Determine the [X, Y] coordinate at the center of the cell enclosing the given text.  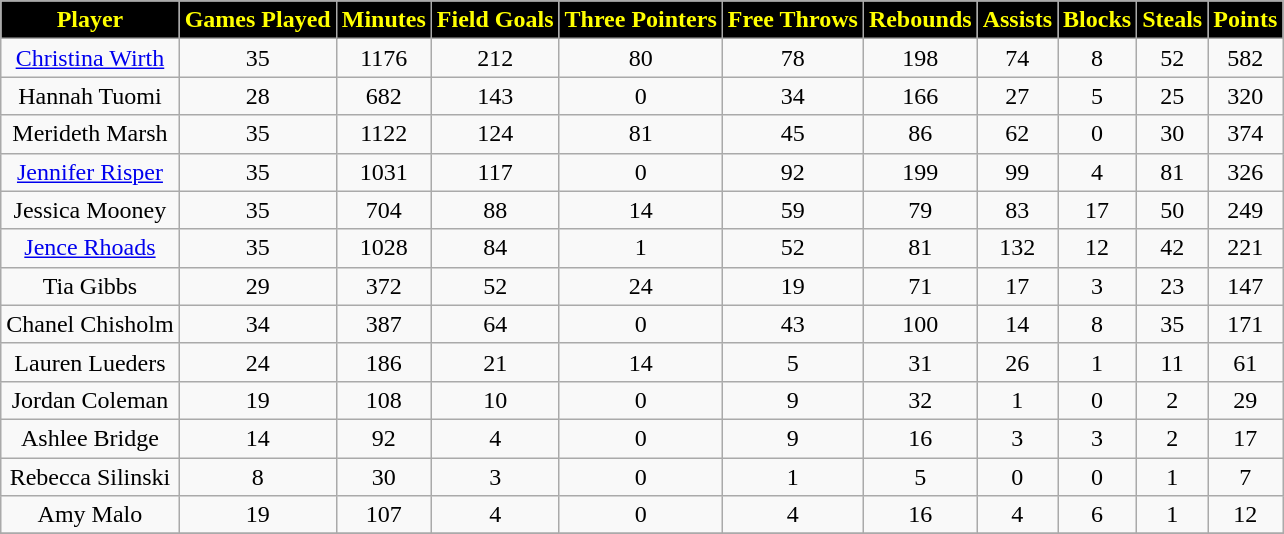
Jence Rhoads [90, 248]
147 [1246, 286]
Jessica Mooney [90, 210]
Amy Malo [90, 515]
Field Goals [495, 20]
1122 [384, 134]
320 [1246, 96]
143 [495, 96]
Rebecca Silinski [90, 477]
171 [1246, 324]
32 [920, 400]
61 [1246, 362]
166 [920, 96]
11 [1172, 362]
21 [495, 362]
Hannah Tuomi [90, 96]
88 [495, 210]
Assists [1017, 20]
Games Played [258, 20]
387 [384, 324]
Points [1246, 20]
64 [495, 324]
83 [1017, 210]
71 [920, 286]
10 [495, 400]
1176 [384, 58]
78 [792, 58]
704 [384, 210]
1031 [384, 172]
74 [1017, 58]
80 [640, 58]
45 [792, 134]
62 [1017, 134]
27 [1017, 96]
108 [384, 400]
682 [384, 96]
Free Throws [792, 20]
132 [1017, 248]
Rebounds [920, 20]
Tia Gibbs [90, 286]
Minutes [384, 20]
186 [384, 362]
Jordan Coleman [90, 400]
Jennifer Risper [90, 172]
Ashlee Bridge [90, 438]
199 [920, 172]
249 [1246, 210]
582 [1246, 58]
212 [495, 58]
372 [384, 286]
1028 [384, 248]
Blocks [1098, 20]
31 [920, 362]
43 [792, 324]
Lauren Lueders [90, 362]
6 [1098, 515]
374 [1246, 134]
Chanel Chisholm [90, 324]
28 [258, 96]
100 [920, 324]
26 [1017, 362]
107 [384, 515]
326 [1246, 172]
117 [495, 172]
221 [1246, 248]
86 [920, 134]
7 [1246, 477]
124 [495, 134]
Merideth Marsh [90, 134]
25 [1172, 96]
59 [792, 210]
Three Pointers [640, 20]
79 [920, 210]
84 [495, 248]
Steals [1172, 20]
198 [920, 58]
99 [1017, 172]
42 [1172, 248]
Player [90, 20]
23 [1172, 286]
50 [1172, 210]
Christina Wirth [90, 58]
